From the cell containing the given text, extract its center point as [x, y] coordinate. 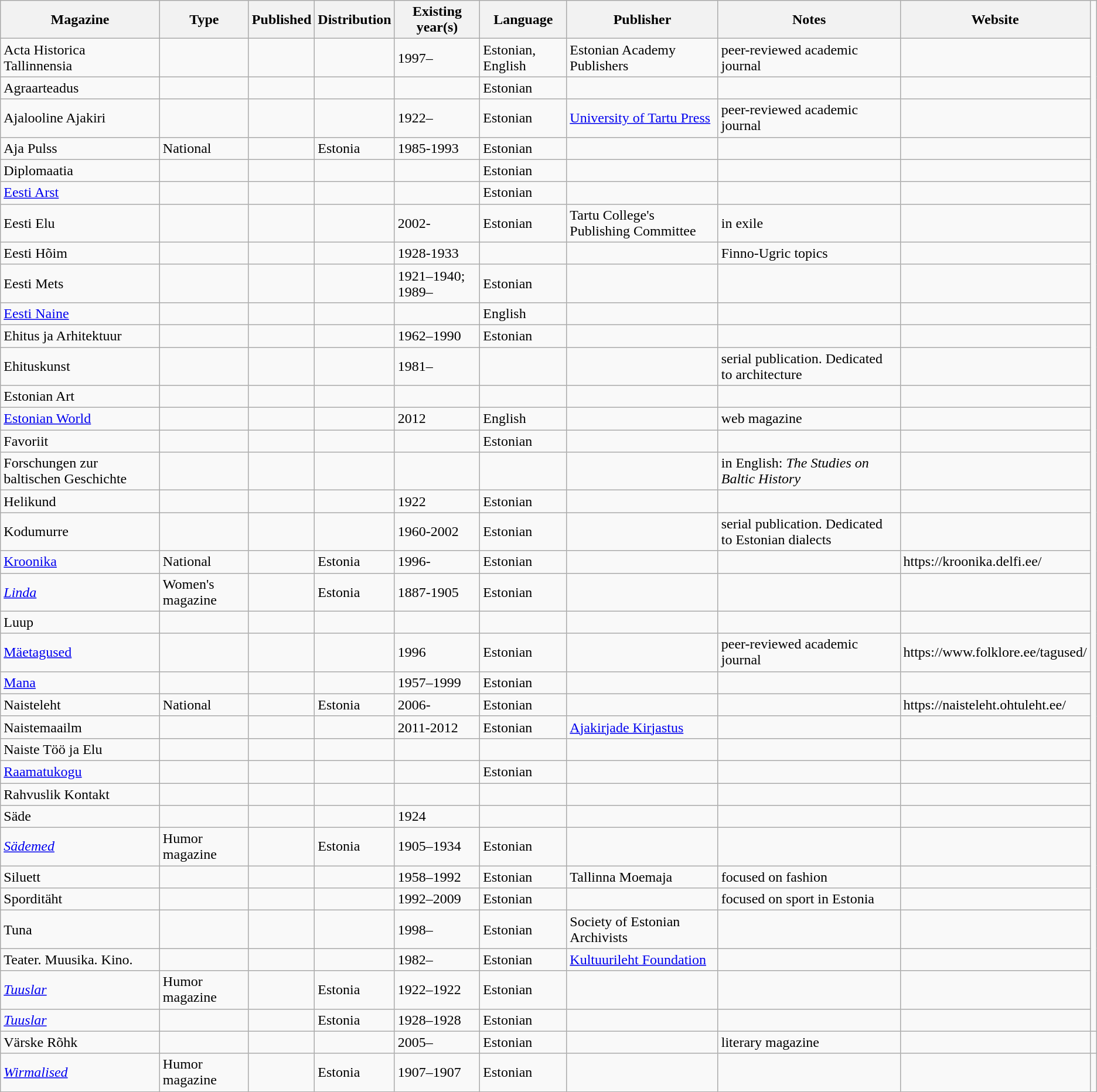
1924 [437, 817]
Estonian Art [80, 397]
Helikund [80, 501]
Publisher [642, 20]
https://kroonika.delfi.ee/ [995, 562]
Ajalooline Ajakiri [80, 118]
Forschungen zur baltischen Geschichte [80, 471]
Eesti Naine [80, 313]
Mäetagused [80, 653]
in English: The Studies on Baltic History [809, 471]
1997– [437, 57]
Wirmalised [80, 1072]
focused on fashion [809, 877]
Kodumurre [80, 532]
1957–1999 [437, 682]
Raamatukogu [80, 772]
University of Tartu Press [642, 118]
1922– [437, 118]
serial publication. Dedicated to Estonian dialects [809, 532]
Published [281, 20]
1905–1934 [437, 847]
1981– [437, 366]
Säde [80, 817]
Ehituskunst [80, 366]
Eesti Arst [80, 193]
https://naisteleht.ohtuleht.ee/ [995, 705]
2012 [437, 419]
https://www.folklore.ee/tagused/ [995, 653]
Sporditäht [80, 899]
in exile [809, 223]
1922 [437, 501]
1960-2002 [437, 532]
Sädemed [80, 847]
Mana [80, 682]
Society of Estonian Archivists [642, 929]
1996- [437, 562]
Favoriit [80, 441]
Teater. Muusika. Kino. [80, 960]
2005– [437, 1042]
Website [995, 20]
Diplomaatia [80, 170]
focused on sport in Estonia [809, 899]
2011-2012 [437, 727]
1958–1992 [437, 877]
Eesti Mets [80, 284]
Finno-Ugric topics [809, 253]
Ehitus ja Arhitektuur [80, 336]
1992–2009 [437, 899]
1928–1928 [437, 1020]
1962–1990 [437, 336]
serial publication. Dedicated to architecture [809, 366]
2002- [437, 223]
Linda [80, 592]
Tartu College's Publishing Committee [642, 223]
Acta Historica Tallinnensia [80, 57]
Women's magazine [204, 592]
Distribution [355, 20]
Naiste Töö ja Elu [80, 749]
Eesti Hõim [80, 253]
Notes [809, 20]
Kroonika [80, 562]
Agraarteadus [80, 88]
Estonian Academy Publishers [642, 57]
2006- [437, 705]
Aja Pulss [80, 148]
Luup [80, 622]
1996 [437, 653]
1907–1907 [437, 1072]
Type [204, 20]
Rahvuslik Kontakt [80, 794]
Language [523, 20]
1928-1933 [437, 253]
1887-1905 [437, 592]
Siluett [80, 877]
Existing year(s) [437, 20]
1982– [437, 960]
Tuna [80, 929]
literary magazine [809, 1042]
Värske Rõhk [80, 1042]
1921–1940; 1989– [437, 284]
Estonian World [80, 419]
1985-1993 [437, 148]
Kultuurileht Foundation [642, 960]
web magazine [809, 419]
Estonian, English [523, 57]
1922–1922 [437, 990]
Tallinna Moemaja [642, 877]
1998– [437, 929]
Naisteleht [80, 705]
Ajakirjade Kirjastus [642, 727]
Naistemaailm [80, 727]
Eesti Elu [80, 223]
Magazine [80, 20]
